Scan for the cell matching the given text and deliver its (X, Y) coordinate at center. 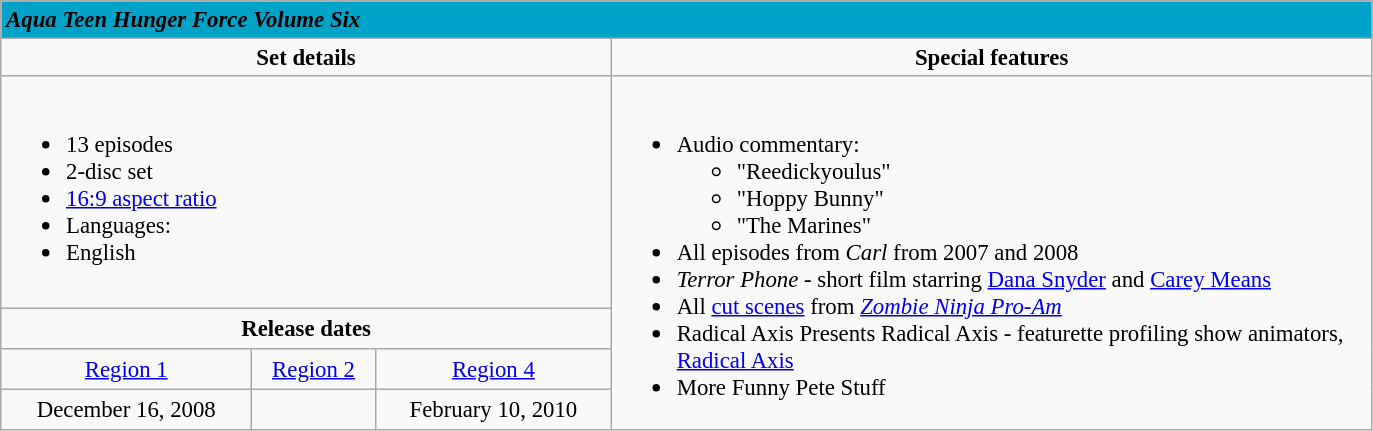
Region 4 (493, 369)
Special features (992, 58)
Aqua Teen Hunger Force Volume Six (686, 20)
Set details (306, 58)
Region 1 (126, 369)
December 16, 2008 (126, 409)
Release dates (306, 329)
13 episodes2-disc set16:9 aspect ratioLanguages:English (306, 192)
Region 2 (314, 369)
February 10, 2010 (493, 409)
